Return (X, Y) of the center of cell containing provided text 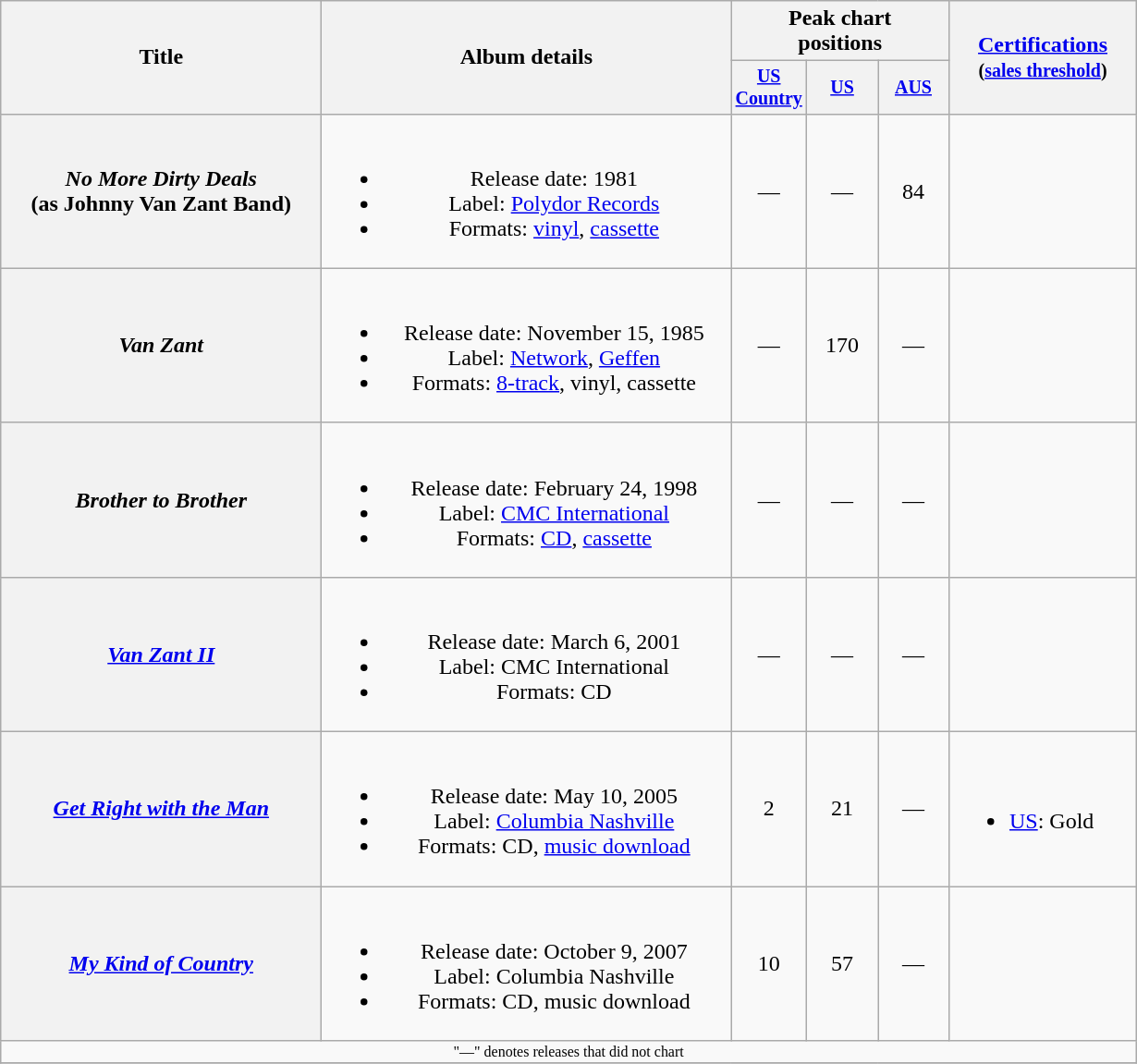
AUS (913, 87)
84 (913, 190)
Release date: May 10, 2005Label: Columbia NashvilleFormats: CD, music download (527, 810)
US Country (769, 87)
Van Zant (161, 346)
Title (161, 57)
Brother to Brother (161, 499)
10 (769, 963)
Get Right with the Man (161, 810)
Van Zant II (161, 654)
Release date: 1981Label: Polydor RecordsFormats: vinyl, cassette (527, 190)
Release date: October 9, 2007Label: Columbia NashvilleFormats: CD, music download (527, 963)
170 (843, 346)
Peak chartpositions (840, 31)
57 (843, 963)
"—" denotes releases that did not chart (569, 1052)
Certifications(sales threshold) (1043, 57)
US (843, 87)
Release date: November 15, 1985Label: Network, GeffenFormats: 8-track, vinyl, cassette (527, 346)
US: Gold (1043, 810)
No More Dirty Deals (as Johnny Van Zant Band) (161, 190)
Release date: February 24, 1998Label: CMC InternationalFormats: CD, cassette (527, 499)
2 (769, 810)
21 (843, 810)
Album details (527, 57)
My Kind of Country (161, 963)
Release date: March 6, 2001Label: CMC InternationalFormats: CD (527, 654)
